From the cell containing the given text, extract its center point as (X, Y) coordinate. 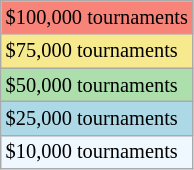
$50,000 tournaments (97, 85)
$75,000 tournaments (97, 51)
$25,000 tournaments (97, 118)
$10,000 tournaments (97, 152)
$100,000 tournaments (97, 17)
